Determine the (x, y) coordinate at the center of the cell enclosing the given text.  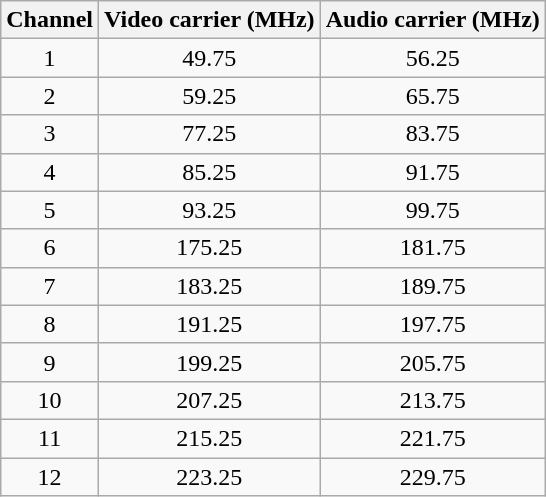
1 (50, 58)
6 (50, 248)
4 (50, 172)
77.25 (210, 134)
99.75 (432, 210)
189.75 (432, 286)
85.25 (210, 172)
2 (50, 96)
Video carrier (MHz) (210, 20)
7 (50, 286)
221.75 (432, 438)
181.75 (432, 248)
65.75 (432, 96)
215.25 (210, 438)
93.25 (210, 210)
59.25 (210, 96)
191.25 (210, 324)
Channel (50, 20)
5 (50, 210)
213.75 (432, 400)
91.75 (432, 172)
229.75 (432, 477)
8 (50, 324)
56.25 (432, 58)
197.75 (432, 324)
207.25 (210, 400)
183.25 (210, 286)
49.75 (210, 58)
Audio carrier (MHz) (432, 20)
11 (50, 438)
175.25 (210, 248)
3 (50, 134)
223.25 (210, 477)
9 (50, 362)
10 (50, 400)
199.25 (210, 362)
205.75 (432, 362)
12 (50, 477)
83.75 (432, 134)
